Locate the cell with the specified text and output its [X, Y] center coordinate. 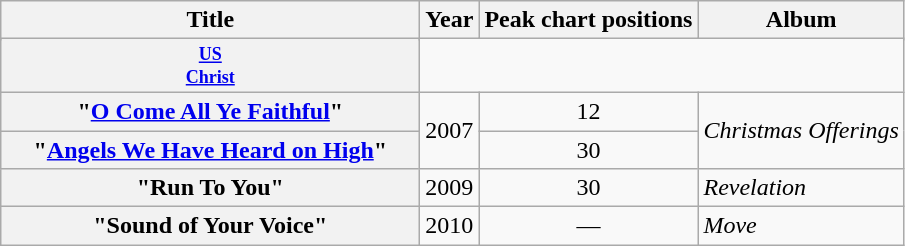
Revelation [801, 188]
2010 [450, 226]
Year [450, 20]
Move [801, 226]
Title [210, 20]
Christmas Offerings [801, 130]
Album [801, 20]
"Sound of Your Voice" [210, 226]
"Run To You" [210, 188]
USChrist [210, 66]
2009 [450, 188]
2007 [450, 130]
"Angels We Have Heard on High" [210, 150]
— [588, 226]
"O Come All Ye Faithful" [210, 111]
12 [588, 111]
Peak chart positions [588, 20]
